From the cell containing the given text, extract its center point as (X, Y) coordinate. 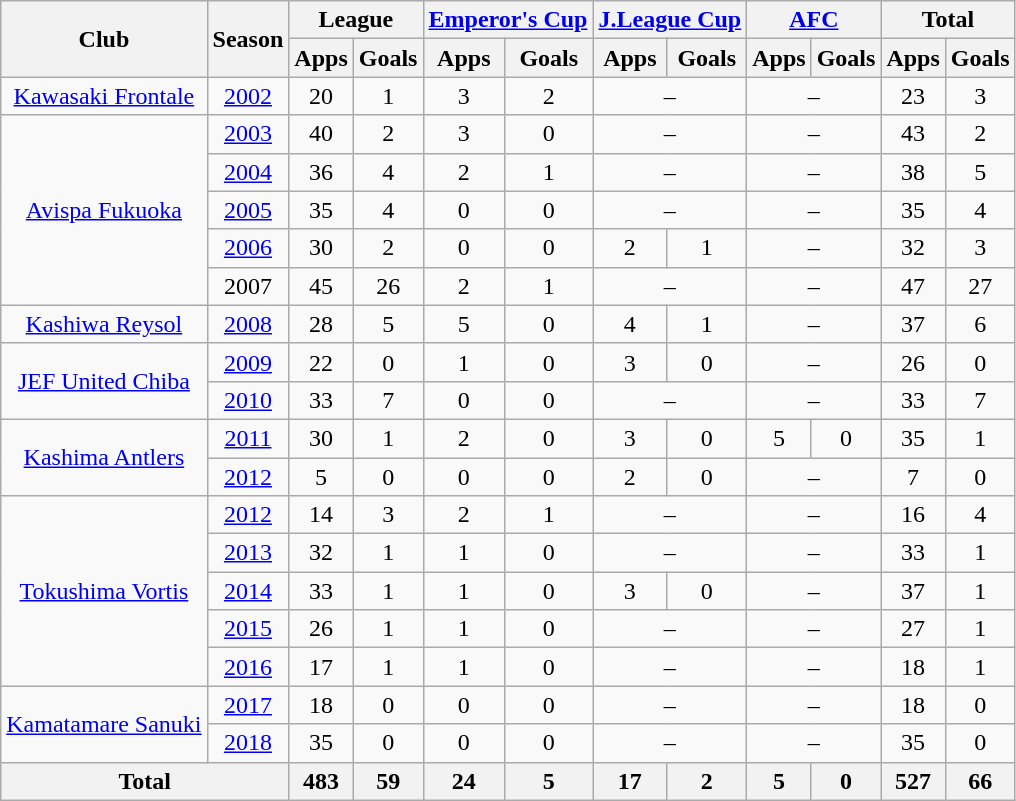
2008 (248, 324)
66 (980, 781)
Kamatamare Sanuki (104, 724)
2007 (248, 286)
2014 (248, 591)
Emperor's Cup (508, 20)
2005 (248, 210)
2011 (248, 438)
2017 (248, 705)
Kashiwa Reysol (104, 324)
43 (913, 134)
2003 (248, 134)
23 (913, 96)
527 (913, 781)
2002 (248, 96)
20 (321, 96)
16 (913, 515)
AFC (814, 20)
47 (913, 286)
24 (464, 781)
38 (913, 172)
Kawasaki Frontale (104, 96)
2006 (248, 248)
2009 (248, 362)
2013 (248, 553)
22 (321, 362)
36 (321, 172)
Kashima Antlers (104, 457)
2018 (248, 743)
45 (321, 286)
Club (104, 39)
JEF United Chiba (104, 381)
J.League Cup (670, 20)
28 (321, 324)
Avispa Fukuoka (104, 210)
2010 (248, 400)
Tokushima Vortis (104, 591)
483 (321, 781)
League (356, 20)
2016 (248, 667)
2004 (248, 172)
2015 (248, 629)
59 (388, 781)
40 (321, 134)
Season (248, 39)
6 (980, 324)
14 (321, 515)
